Return (x, y) of the center of cell containing provided text 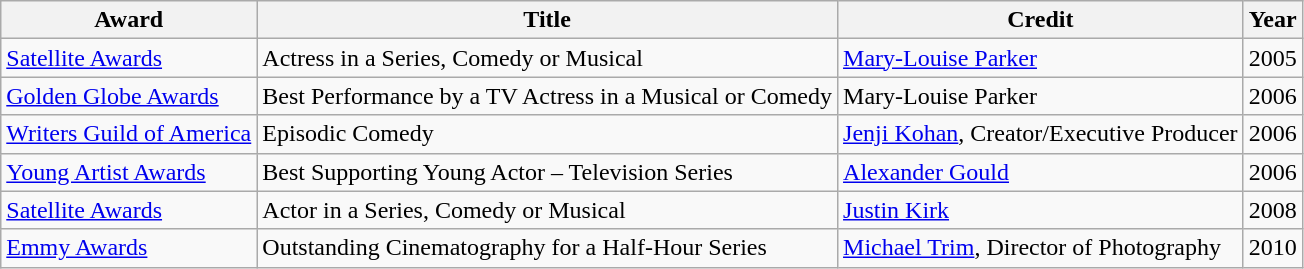
Title (548, 20)
Credit (1041, 20)
Young Artist Awards (129, 172)
Golden Globe Awards (129, 96)
Michael Trim, Director of Photography (1041, 248)
Year (1272, 20)
Justin Kirk (1041, 210)
2010 (1272, 248)
Best Supporting Young Actor – Television Series (548, 172)
Jenji Kohan, Creator/Executive Producer (1041, 134)
Alexander Gould (1041, 172)
Emmy Awards (129, 248)
Episodic Comedy (548, 134)
2008 (1272, 210)
Actress in a Series, Comedy or Musical (548, 58)
Best Performance by a TV Actress in a Musical or Comedy (548, 96)
Writers Guild of America (129, 134)
Actor in a Series, Comedy or Musical (548, 210)
Outstanding Cinematography for a Half-Hour Series (548, 248)
2005 (1272, 58)
Award (129, 20)
